Locate the cell with the specified text and output its [X, Y] center coordinate. 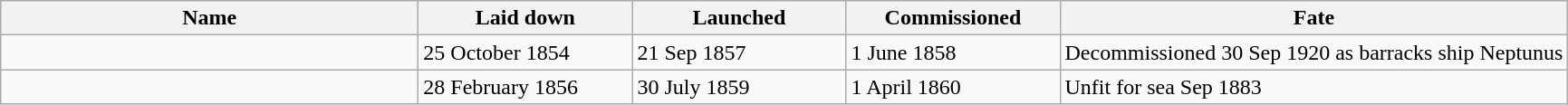
Fate [1313, 18]
Laid down [525, 18]
Commissioned [953, 18]
25 October 1854 [525, 52]
Decommissioned 30 Sep 1920 as barracks ship Neptunus [1313, 52]
1 June 1858 [953, 52]
30 July 1859 [739, 87]
28 February 1856 [525, 87]
Name [210, 18]
1 April 1860 [953, 87]
Launched [739, 18]
Unfit for sea Sep 1883 [1313, 87]
21 Sep 1857 [739, 52]
